Capture the cell that displays the provided text and extract its [x, y] central coordinate. 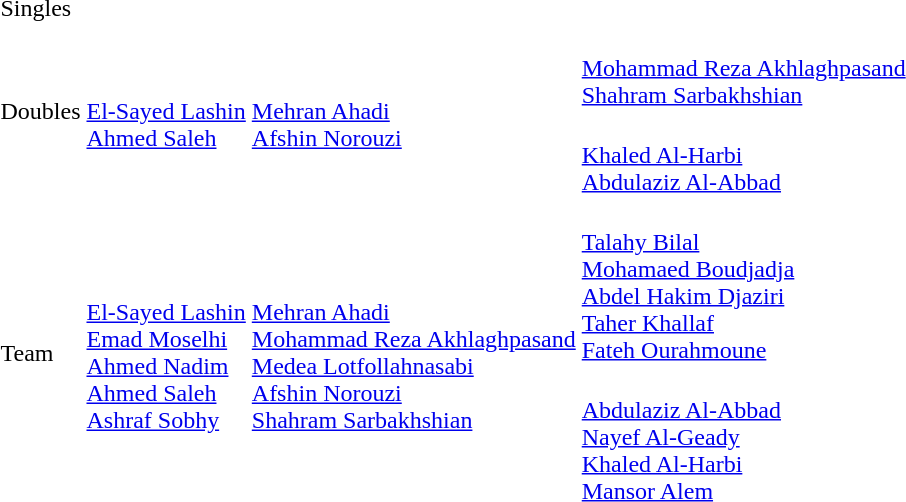
El-Sayed LashinAhmed Saleh [166, 112]
Mehran AhadiAfshin Norouzi [414, 112]
